From the cell containing the given text, extract its center point as (X, Y) coordinate. 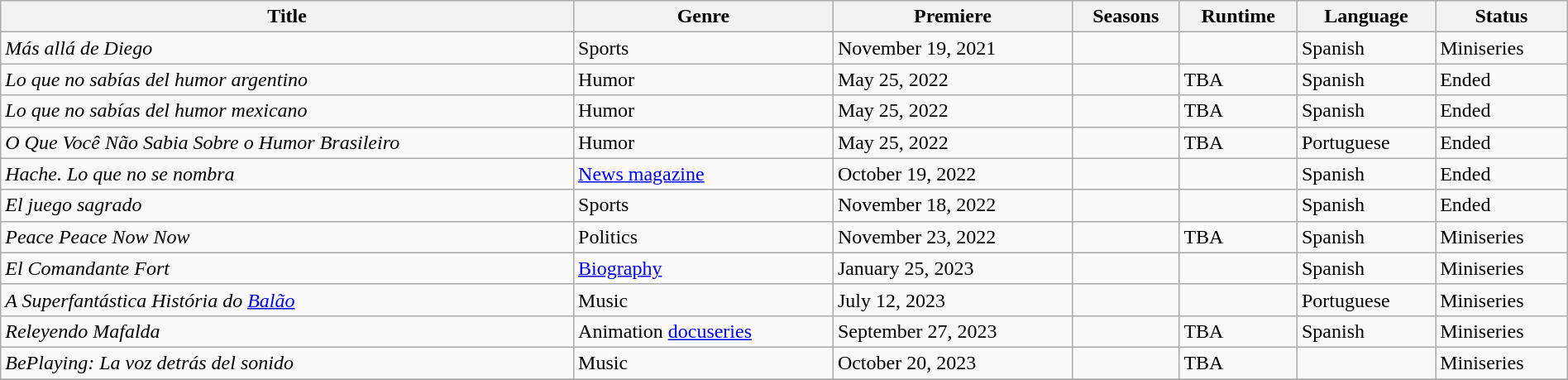
O Que Você Não Sabia Sobre o Humor Brasileiro (288, 142)
November 18, 2022 (953, 205)
Hache. Lo que no se nombra (288, 174)
October 20, 2023 (953, 363)
January 25, 2023 (953, 268)
November 23, 2022 (953, 237)
Lo que no sabías del humor argentino (288, 79)
Lo que no sabías del humor mexicano (288, 111)
El Comandante Fort (288, 268)
Premiere (953, 17)
Más allá de Diego (288, 48)
Seasons (1126, 17)
Releyendo Mafalda (288, 331)
July 12, 2023 (953, 300)
BePlaying: La voz detrás del sonido (288, 363)
Language (1366, 17)
Status (1502, 17)
Politics (704, 237)
Animation docuseries (704, 331)
Title (288, 17)
October 19, 2022 (953, 174)
Genre (704, 17)
Peace Peace Now Now (288, 237)
Runtime (1239, 17)
El juego sagrado (288, 205)
September 27, 2023 (953, 331)
November 19, 2021 (953, 48)
A Superfantástica História do Balão (288, 300)
Biography (704, 268)
News magazine (704, 174)
